Locate the cell with the specified text and output its (X, Y) center coordinate. 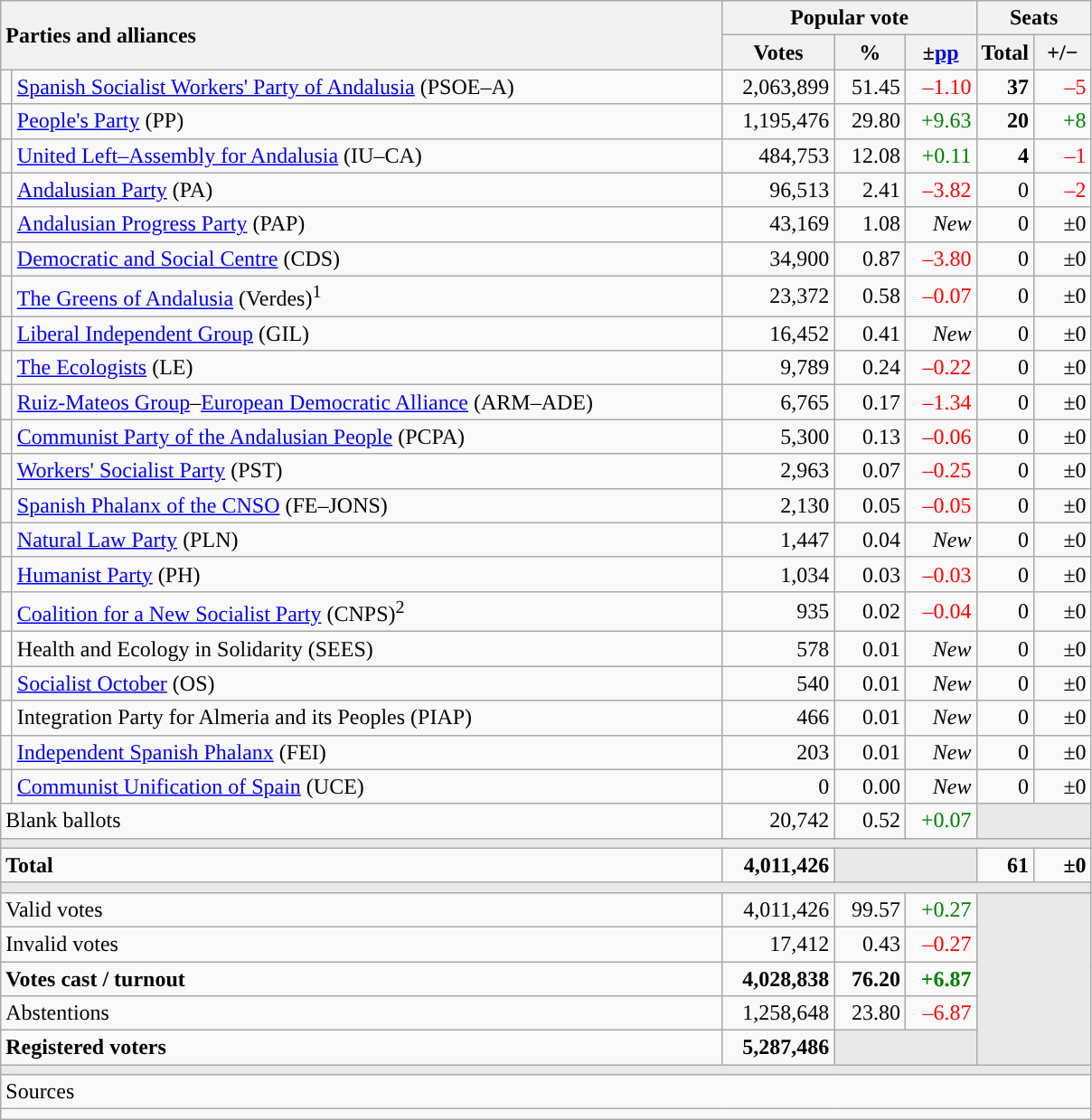
1,034 (778, 574)
–3.80 (940, 259)
People's Party (PP) (367, 121)
Coalition for a New Socialist Party (CNPS)2 (367, 611)
–1 (1063, 155)
0.87 (870, 259)
540 (778, 683)
Humanist Party (PH) (367, 574)
Abstentions (362, 1013)
Socialist October (OS) (367, 683)
99.57 (870, 909)
2,063,899 (778, 87)
0.52 (870, 821)
9,789 (778, 368)
4,028,838 (778, 979)
Andalusian Progress Party (PAP) (367, 224)
0.05 (870, 505)
–0.05 (940, 505)
23,372 (778, 296)
6,765 (778, 402)
1,195,476 (778, 121)
2.41 (870, 190)
1,447 (778, 540)
5,287,486 (778, 1048)
Votes (778, 52)
16,452 (778, 334)
–1.10 (940, 87)
484,753 (778, 155)
±pp (940, 52)
20,742 (778, 821)
51.45 (870, 87)
466 (778, 718)
20 (1005, 121)
37 (1005, 87)
+8 (1063, 121)
–0.27 (940, 944)
Independent Spanish Phalanx (FEI) (367, 752)
Spanish Phalanx of the CNSO (FE–JONS) (367, 505)
+0.27 (940, 909)
–0.06 (940, 437)
5,300 (778, 437)
–0.04 (940, 611)
–5 (1063, 87)
Blank ballots (362, 821)
+6.87 (940, 979)
1.08 (870, 224)
23.80 (870, 1013)
12.08 (870, 155)
Ruiz-Mateos Group–European Democratic Alliance (ARM–ADE) (367, 402)
+0.11 (940, 155)
0.07 (870, 471)
203 (778, 752)
Registered voters (362, 1048)
1,258,648 (778, 1013)
Votes cast / turnout (362, 979)
Popular vote (850, 18)
0.17 (870, 402)
Seats (1034, 18)
2,130 (778, 505)
–2 (1063, 190)
+0.07 (940, 821)
Natural Law Party (PLN) (367, 540)
0.02 (870, 611)
Parties and alliances (362, 35)
The Greens of Andalusia (Verdes)1 (367, 296)
34,900 (778, 259)
43,169 (778, 224)
Health and Ecology in Solidarity (SEES) (367, 649)
Communist Party of the Andalusian People (PCPA) (367, 437)
–0.07 (940, 296)
0.24 (870, 368)
–0.25 (940, 471)
–0.03 (940, 574)
+/− (1063, 52)
Democratic and Social Centre (CDS) (367, 259)
0.00 (870, 786)
Invalid votes (362, 944)
0.03 (870, 574)
96,513 (778, 190)
The Ecologists (LE) (367, 368)
Liberal Independent Group (GIL) (367, 334)
–1.34 (940, 402)
4 (1005, 155)
0.41 (870, 334)
0.58 (870, 296)
+9.63 (940, 121)
2,963 (778, 471)
–0.22 (940, 368)
Workers' Socialist Party (PST) (367, 471)
0.43 (870, 944)
578 (778, 649)
% (870, 52)
76.20 (870, 979)
Valid votes (362, 909)
17,412 (778, 944)
Andalusian Party (PA) (367, 190)
935 (778, 611)
Sources (546, 1092)
61 (1005, 865)
Integration Party for Almeria and its Peoples (PIAP) (367, 718)
–3.82 (940, 190)
0.04 (870, 540)
0.13 (870, 437)
United Left–Assembly for Andalusia (IU–CA) (367, 155)
Communist Unification of Spain (UCE) (367, 786)
Spanish Socialist Workers' Party of Andalusia (PSOE–A) (367, 87)
29.80 (870, 121)
–6.87 (940, 1013)
